Determine the [x, y] coordinate at the center of the cell enclosing the given text.  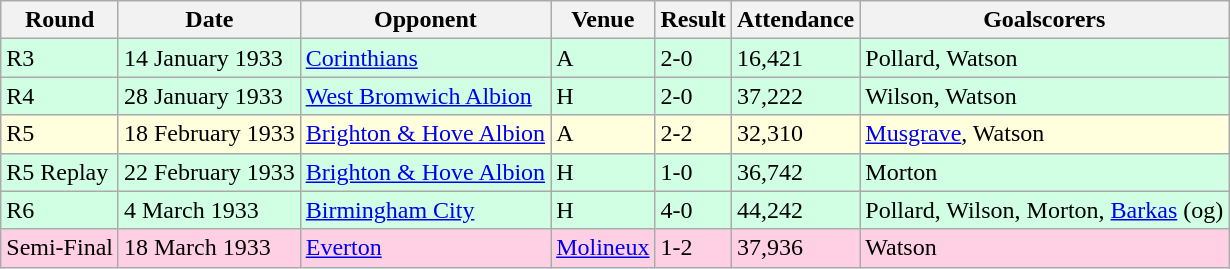
44,242 [795, 210]
Round [60, 20]
R5 Replay [60, 172]
Everton [425, 248]
Watson [1044, 248]
Attendance [795, 20]
28 January 1933 [209, 96]
37,936 [795, 248]
4 March 1933 [209, 210]
37,222 [795, 96]
4-0 [693, 210]
Opponent [425, 20]
Morton [1044, 172]
18 February 1933 [209, 134]
R5 [60, 134]
Musgrave, Watson [1044, 134]
West Bromwich Albion [425, 96]
Result [693, 20]
14 January 1933 [209, 58]
1-2 [693, 248]
Pollard, Wilson, Morton, Barkas (og) [1044, 210]
Semi-Final [60, 248]
Molineux [603, 248]
R4 [60, 96]
R3 [60, 58]
Date [209, 20]
R6 [60, 210]
Pollard, Watson [1044, 58]
32,310 [795, 134]
Birmingham City [425, 210]
Wilson, Watson [1044, 96]
18 March 1933 [209, 248]
Goalscorers [1044, 20]
1-0 [693, 172]
36,742 [795, 172]
22 February 1933 [209, 172]
Corinthians [425, 58]
Venue [603, 20]
16,421 [795, 58]
2-2 [693, 134]
